Return the (X, Y) coordinate for the center point of the cell that contains the specified text.  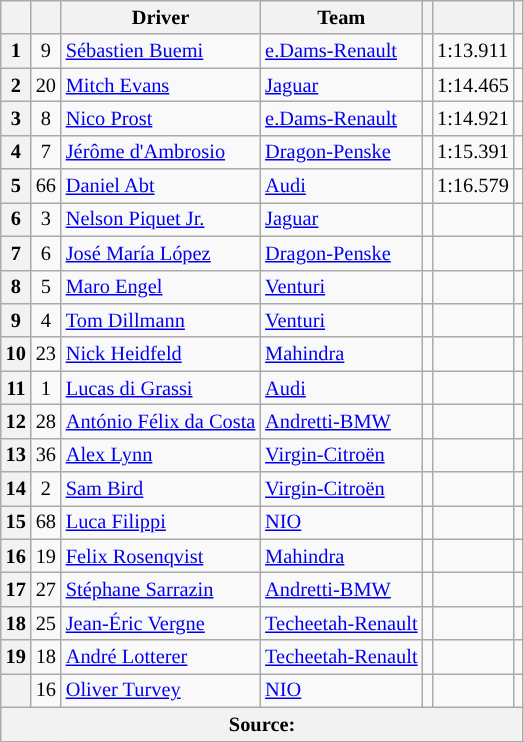
17 (16, 589)
Nico Prost (160, 118)
Jean-Éric Vergne (160, 623)
Lucas di Grassi (160, 388)
Alex Lynn (160, 455)
Mitch Evans (160, 85)
António Félix da Costa (160, 421)
Stéphane Sarrazin (160, 589)
12 (16, 421)
André Lotterer (160, 657)
Jérôme d'Ambrosio (160, 152)
14 (16, 489)
Maro Engel (160, 287)
27 (46, 589)
1:13.911 (473, 51)
José María López (160, 253)
Sam Bird (160, 489)
Driver (160, 17)
66 (46, 186)
68 (46, 522)
23 (46, 354)
1:14.921 (473, 118)
Sébastien Buemi (160, 51)
1:14.465 (473, 85)
Felix Rosenqvist (160, 556)
11 (16, 388)
Oliver Turvey (160, 690)
Daniel Abt (160, 186)
Tom Dillmann (160, 320)
25 (46, 623)
Luca Filippi (160, 522)
Nelson Piquet Jr. (160, 219)
1:16.579 (473, 186)
20 (46, 85)
10 (16, 354)
Team (341, 17)
13 (16, 455)
Source: (262, 724)
Nick Heidfeld (160, 354)
1:15.391 (473, 152)
36 (46, 455)
15 (16, 522)
28 (46, 421)
